Pinpoint the cell where the given text exists, returning its [x, y] midpoint coordinate. 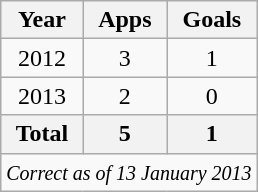
3 [125, 58]
Year [42, 20]
Apps [125, 20]
2 [125, 96]
2012 [42, 58]
0 [212, 96]
Goals [212, 20]
5 [125, 134]
Total [42, 134]
Correct as of 13 January 2013 [129, 172]
2013 [42, 96]
